Return (X, Y) of the center of cell containing provided text 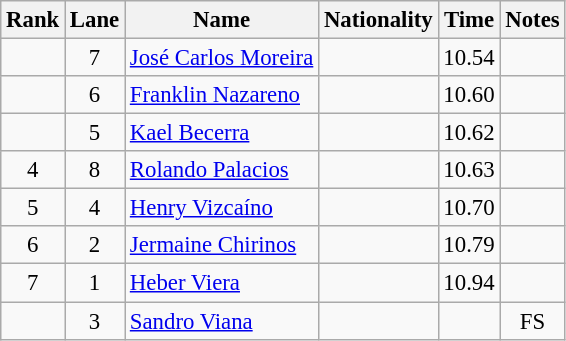
Franklin Nazareno (222, 95)
Lane (95, 20)
10.63 (469, 170)
Kael Becerra (222, 133)
Name (222, 20)
Henry Vizcaíno (222, 208)
8 (95, 170)
2 (95, 245)
FS (532, 321)
10.79 (469, 245)
Rolando Palacios (222, 170)
Time (469, 20)
José Carlos Moreira (222, 58)
Jermaine Chirinos (222, 245)
10.70 (469, 208)
Heber Viera (222, 283)
10.62 (469, 133)
Nationality (378, 20)
10.54 (469, 58)
3 (95, 321)
Notes (532, 20)
10.60 (469, 95)
10.94 (469, 283)
Sandro Viana (222, 321)
1 (95, 283)
Rank (33, 20)
